Extract the [X, Y] coordinate from the center of the cell holding the provided text.  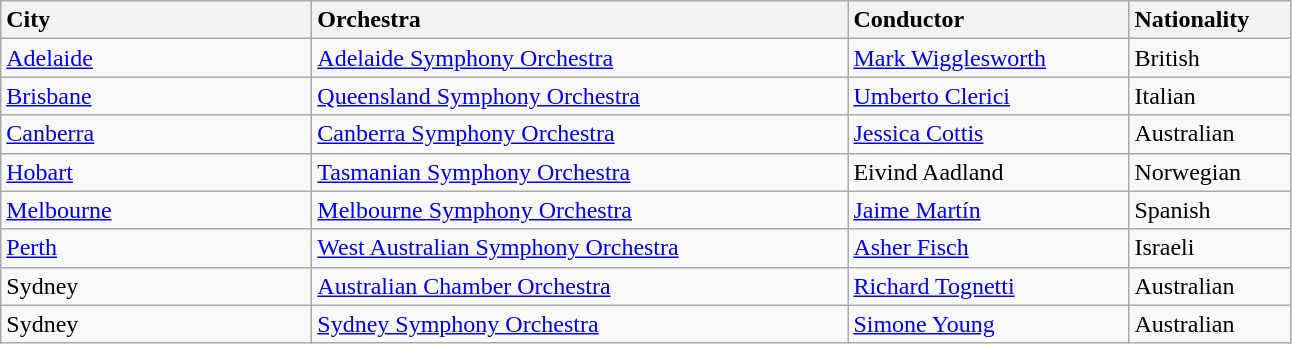
Tasmanian Symphony Orchestra [580, 172]
Italian [1210, 96]
Melbourne Symphony Orchestra [580, 210]
Simone Young [988, 324]
Mark Wigglesworth [988, 58]
Asher Fisch [988, 248]
Nationality [1210, 20]
Australian Chamber Orchestra [580, 286]
Jaime Martín [988, 210]
Israeli [1210, 248]
West Australian Symphony Orchestra [580, 248]
Canberra [156, 134]
Hobart [156, 172]
Norwegian [1210, 172]
Umberto Clerici [988, 96]
Adelaide [156, 58]
Queensland Symphony Orchestra [580, 96]
Canberra Symphony Orchestra [580, 134]
Jessica Cottis [988, 134]
Adelaide Symphony Orchestra [580, 58]
British [1210, 58]
Brisbane [156, 96]
Perth [156, 248]
Eivind Aadland [988, 172]
City [156, 20]
Orchestra [580, 20]
Conductor [988, 20]
Spanish [1210, 210]
Melbourne [156, 210]
Richard Tognetti [988, 286]
Sydney Symphony Orchestra [580, 324]
